Provide the (x, y) coordinate of the cell's center where the given text is located.  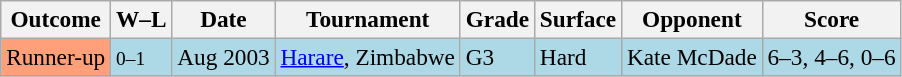
Runner-up (56, 57)
Opponent (692, 19)
Date (224, 19)
Harare, Zimbabwe (368, 57)
Aug 2003 (224, 57)
Kate McDade (692, 57)
Grade (497, 19)
Score (832, 19)
6–3, 4–6, 0–6 (832, 57)
Surface (578, 19)
W–L (142, 19)
0–1 (142, 57)
Hard (578, 57)
Outcome (56, 19)
G3 (497, 57)
Tournament (368, 19)
